Find where the given text appears and provide that cell's center as (x, y) coordinate. 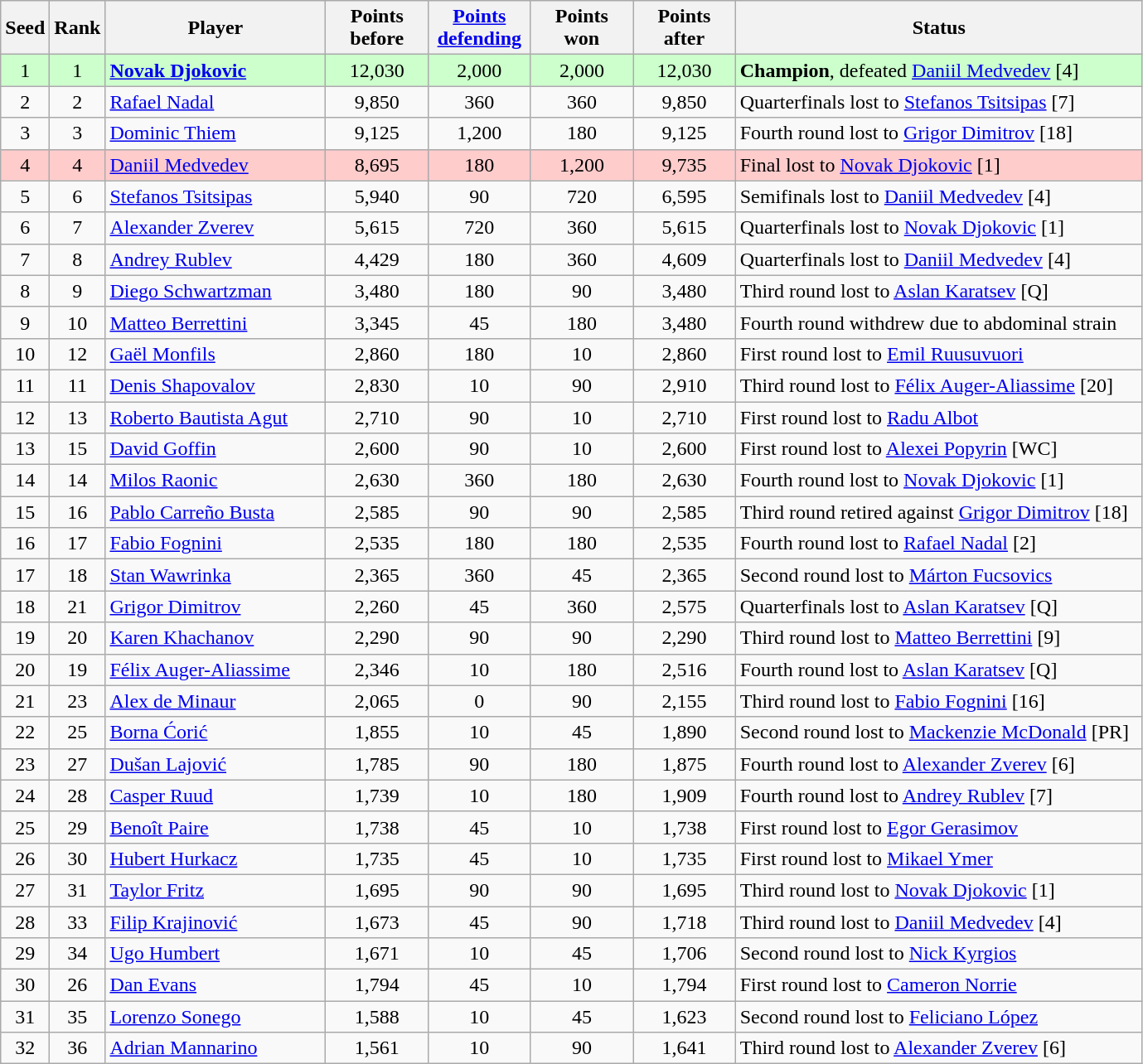
Second round lost to Nick Kyrgios (938, 954)
35 (78, 1017)
David Goffin (216, 449)
Dan Evans (216, 985)
1,855 (377, 733)
Fourth round lost to Grigor Dimitrov [18] (938, 133)
Points defending (480, 28)
1,718 (685, 922)
8,695 (377, 165)
1,673 (377, 922)
Fourth round lost to Andrey Rublev [7] (938, 796)
Andrey Rublev (216, 259)
Player (216, 28)
Benoît Paire (216, 827)
1,739 (377, 796)
Stan Wawrinka (216, 575)
Karen Khachanov (216, 638)
Fourth round lost to Alexander Zverev [6] (938, 764)
34 (78, 954)
5,940 (377, 196)
Third round retired against Grigor Dimitrov [18] (938, 512)
Rank (78, 28)
Gaël Monfils (216, 354)
5 (25, 196)
32 (25, 1048)
Novak Djokovic (216, 70)
Third round lost to Novak Djokovic [1] (938, 890)
First round lost to Cameron Norrie (938, 985)
2,155 (685, 701)
Quarterfinals lost to Aslan Karatsev [Q] (938, 607)
Fourth round withdrew due to abdominal strain (938, 322)
1,671 (377, 954)
Third round lost to Fabio Fognini [16] (938, 701)
2,516 (685, 670)
Second round lost to Feliciano López (938, 1017)
Second round lost to Márton Fucsovics (938, 575)
Alex de Minaur (216, 701)
Félix Auger-Aliassime (216, 670)
Borna Ćorić (216, 733)
Status (938, 28)
Rafael Nadal (216, 102)
Second round lost to Mackenzie McDonald [PR] (938, 733)
Stefanos Tsitsipas (216, 196)
2,910 (685, 385)
1,561 (377, 1048)
Denis Shapovalov (216, 385)
Diego Schwartzman (216, 291)
Champion, defeated Daniil Medvedev [4] (938, 70)
9,735 (685, 165)
Daniil Medvedev (216, 165)
Final lost to Novak Djokovic [1] (938, 165)
Fabio Fognini (216, 544)
Lorenzo Sonego (216, 1017)
First round lost to Egor Gerasimov (938, 827)
3,345 (377, 322)
Points won (582, 28)
First round lost to Radu Albot (938, 417)
1,588 (377, 1017)
Fourth round lost to Rafael Nadal [2] (938, 544)
1,785 (377, 764)
Filip Krajinović (216, 922)
2,575 (685, 607)
Quarterfinals lost to Stefanos Tsitsipas [7] (938, 102)
Roberto Bautista Agut (216, 417)
Seed (25, 28)
24 (25, 796)
6,595 (685, 196)
Dušan Lajović (216, 764)
Matteo Berrettini (216, 322)
33 (78, 922)
2,065 (377, 701)
Adrian Mannarino (216, 1048)
2,346 (377, 670)
Semifinals lost to Daniil Medvedev [4] (938, 196)
2,260 (377, 607)
Milos Raonic (216, 481)
Third round lost to Félix Auger-Aliassime [20] (938, 385)
First round lost to Mikael Ymer (938, 858)
Quarterfinals lost to Novak Djokovic [1] (938, 228)
Third round lost to Alexander Zverev [6] (938, 1048)
0 (480, 701)
Grigor Dimitrov (216, 607)
1,909 (685, 796)
1,641 (685, 1048)
Points before (377, 28)
Alexander Zverev (216, 228)
36 (78, 1048)
4,429 (377, 259)
Third round lost to Daniil Medvedev [4] (938, 922)
22 (25, 733)
4,609 (685, 259)
Third round lost to Aslan Karatsev [Q] (938, 291)
Quarterfinals lost to Daniil Medvedev [4] (938, 259)
Taylor Fritz (216, 890)
Fourth round lost to Aslan Karatsev [Q] (938, 670)
Hubert Hurkacz (216, 858)
Dominic Thiem (216, 133)
Points after (685, 28)
1,875 (685, 764)
Casper Ruud (216, 796)
Pablo Carreño Busta (216, 512)
2,830 (377, 385)
1,890 (685, 733)
Third round lost to Matteo Berrettini [9] (938, 638)
First round lost to Emil Ruusuvuori (938, 354)
1,623 (685, 1017)
First round lost to Alexei Popyrin [WC] (938, 449)
Ugo Humbert (216, 954)
Fourth round lost to Novak Djokovic [1] (938, 481)
1,706 (685, 954)
